From the cell containing the given text, extract its center point as (X, Y) coordinate. 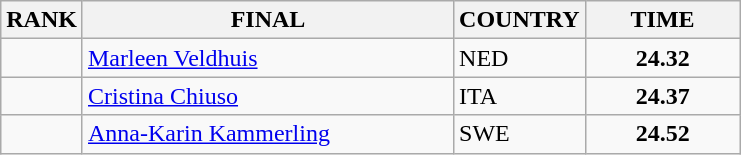
SWE (520, 134)
COUNTRY (520, 20)
ITA (520, 96)
24.32 (662, 58)
FINAL (268, 20)
Anna-Karin Kammerling (268, 134)
24.37 (662, 96)
TIME (662, 20)
Marleen Veldhuis (268, 58)
NED (520, 58)
Cristina Chiuso (268, 96)
RANK (42, 20)
24.52 (662, 134)
